Output the [x, y] coordinate of the center of the cell containing the given text.  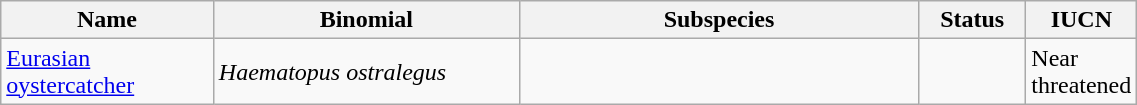
Status [972, 20]
Eurasian oystercatcher [108, 72]
Binomial [366, 20]
Near threatened [1082, 72]
Haematopus ostralegus [366, 72]
IUCN [1082, 20]
Name [108, 20]
Subspecies [718, 20]
